Determine the (x, y) coordinate at the center of the cell enclosing the given text.  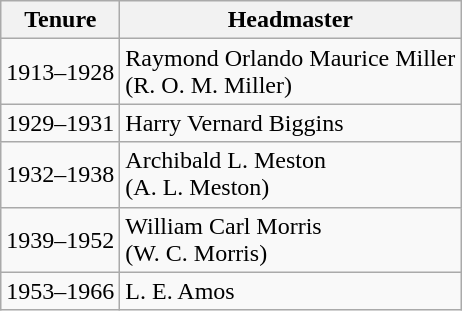
Archibald L. Meston(A. L. Meston) (290, 174)
1953–1966 (60, 291)
L. E. Amos (290, 291)
Raymond Orlando Maurice Miller(R. O. M. Miller) (290, 72)
Harry Vernard Biggins (290, 123)
William Carl Morris(W. C. Morris) (290, 240)
Headmaster (290, 20)
1929–1931 (60, 123)
1939–1952 (60, 240)
1932–1938 (60, 174)
1913–1928 (60, 72)
Tenure (60, 20)
